Return the (x, y) coordinate for the center point of the cell that contains the specified text.  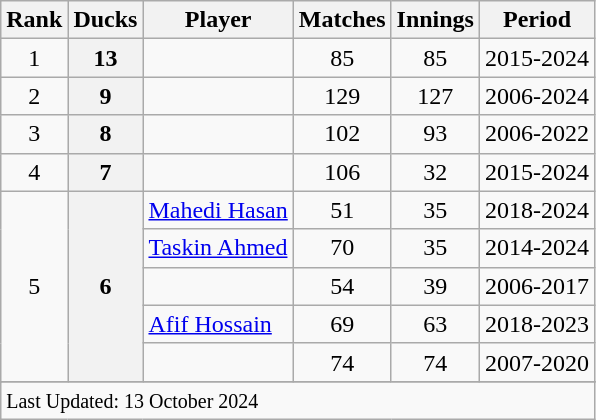
Afif Hossain (218, 324)
Period (536, 20)
102 (342, 134)
2014-2024 (536, 248)
93 (435, 134)
2018-2023 (536, 324)
4 (34, 172)
Mahedi Hasan (218, 210)
7 (106, 172)
39 (435, 286)
2006-2024 (536, 96)
Innings (435, 20)
Rank (34, 20)
Ducks (106, 20)
70 (342, 248)
9 (106, 96)
51 (342, 210)
127 (435, 96)
32 (435, 172)
1 (34, 58)
8 (106, 134)
106 (342, 172)
5 (34, 286)
2006-2022 (536, 134)
13 (106, 58)
Player (218, 20)
2007-2020 (536, 362)
Last Updated: 13 October 2024 (298, 400)
54 (342, 286)
Matches (342, 20)
129 (342, 96)
69 (342, 324)
3 (34, 134)
2006-2017 (536, 286)
6 (106, 286)
2 (34, 96)
2018-2024 (536, 210)
Taskin Ahmed (218, 248)
63 (435, 324)
